Detect which cell encompasses the target text, then output its [x, y] center coordinate. 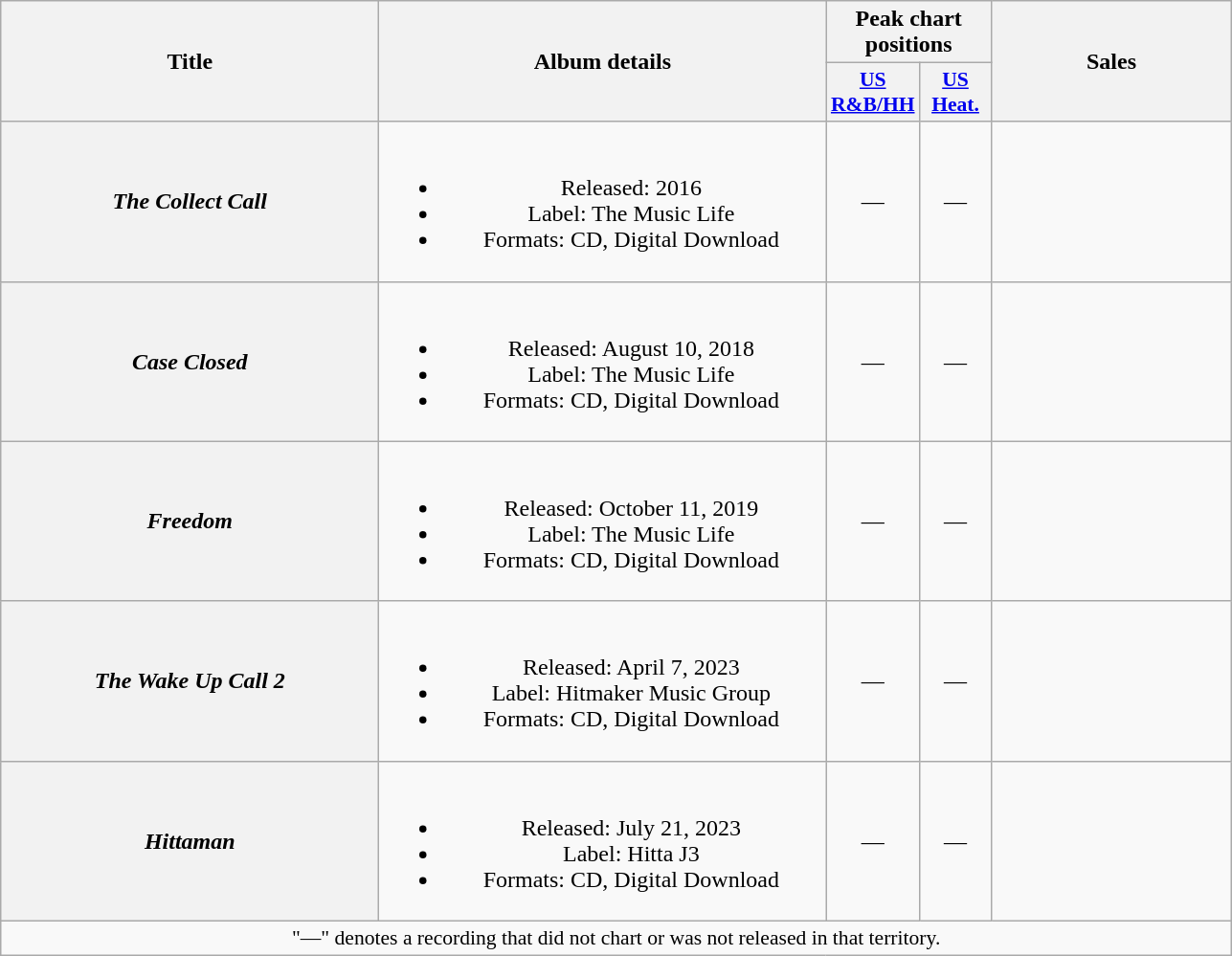
Title [190, 61]
USR&B/HH [873, 92]
The Collect Call [190, 201]
"—" denotes a recording that did not chart or was not released in that territory. [616, 938]
Hittaman [190, 840]
Peak chartpositions [909, 33]
Released: August 10, 2018 Label: The Music LifeFormats: CD, Digital Download [603, 362]
Album details [603, 61]
The Wake Up Call 2 [190, 681]
Released: 2016 Label: The Music LifeFormats: CD, Digital Download [603, 201]
Released: July 21, 2023 Label: Hitta J3Formats: CD, Digital Download [603, 840]
USHeat. [955, 92]
Sales [1110, 61]
Released: April 7, 2023 Label: Hitmaker Music GroupFormats: CD, Digital Download [603, 681]
Case Closed [190, 362]
Released: October 11, 2019 Label: The Music LifeFormats: CD, Digital Download [603, 521]
Freedom [190, 521]
